Determine the [X, Y] coordinate at the center of the cell enclosing the given text.  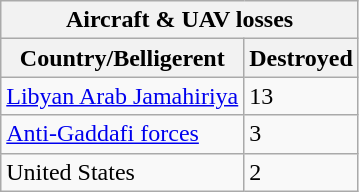
Anti-Gaddafi forces [122, 134]
13 [302, 96]
3 [302, 134]
Libyan Arab Jamahiriya [122, 96]
Country/Belligerent [122, 58]
Aircraft & UAV losses [180, 20]
2 [302, 172]
Destroyed [302, 58]
United States [122, 172]
